Provide the [x, y] coordinate of the cell's center where the given text is located.  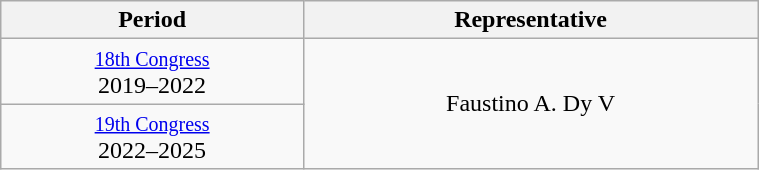
18th Congress2019–2022 [152, 72]
Period [152, 20]
Faustino A. Dy V [530, 104]
19th Congress2022–2025 [152, 136]
Representative [530, 20]
